Extract the [X, Y] coordinate from the center of the cell holding the provided text.  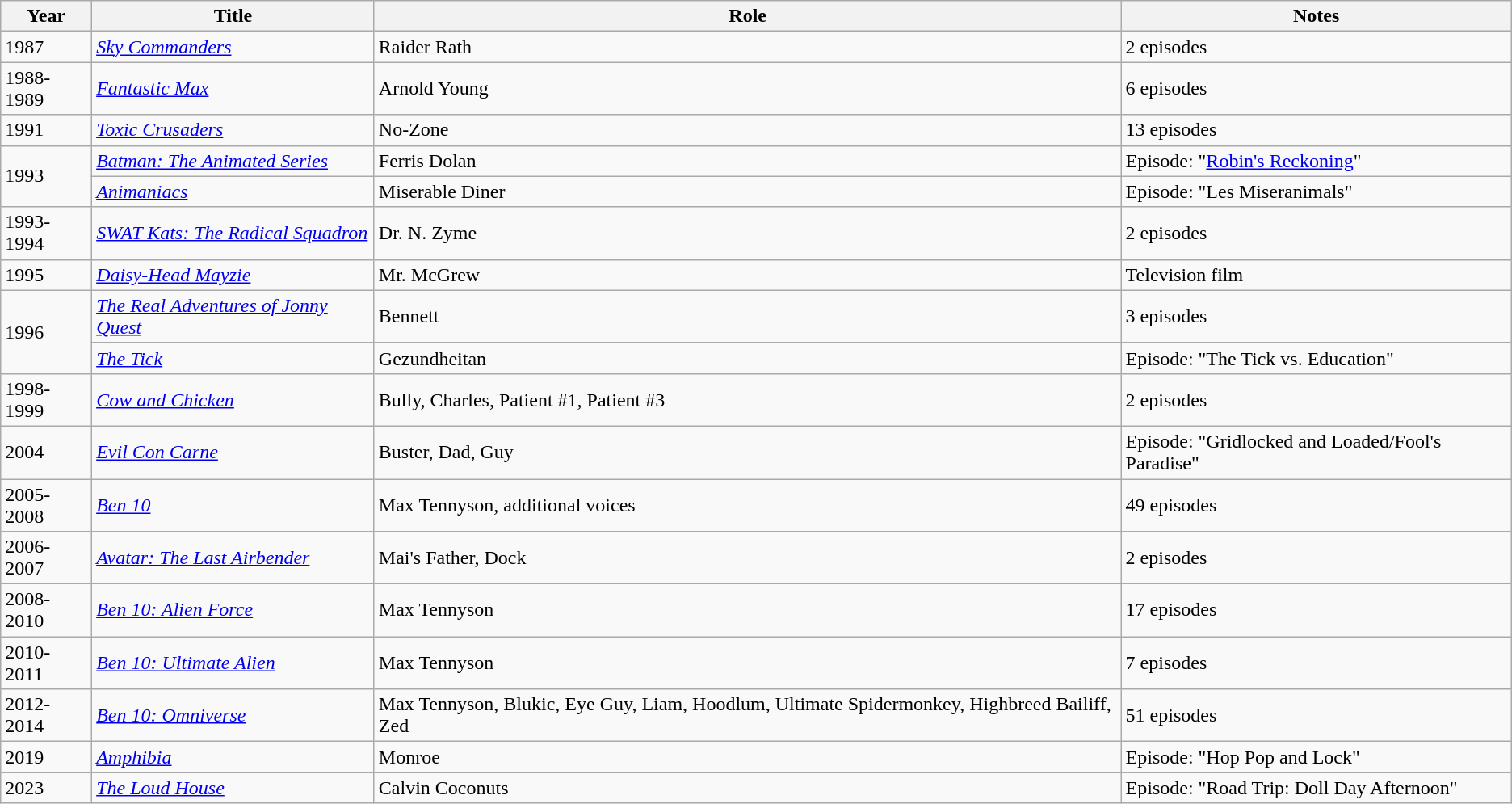
Cow and Chicken [233, 399]
Amphibia [233, 757]
49 episodes [1317, 504]
13 episodes [1317, 130]
The Loud House [233, 788]
2008-2010 [47, 611]
1991 [47, 130]
2006-2007 [47, 558]
Gezundheitan [748, 358]
Fantastic Max [233, 89]
51 episodes [1317, 716]
Arnold Young [748, 89]
Episode: "Gridlocked and Loaded/Fool's Paradise" [1317, 453]
Episode: "Hop Pop and Lock" [1317, 757]
2019 [47, 757]
Buster, Dad, Guy [748, 453]
Animaniacs [233, 192]
1996 [47, 331]
Evil Con Carne [233, 453]
17 episodes [1317, 611]
Bennett [748, 317]
The Tick [233, 358]
Dr. N. Zyme [748, 233]
1993-1994 [47, 233]
Title [233, 16]
1995 [47, 275]
Episode: "Les Miseranimals" [1317, 192]
Mai's Father, Dock [748, 558]
Television film [1317, 275]
6 episodes [1317, 89]
Daisy-Head Mayzie [233, 275]
Year [47, 16]
Sky Commanders [233, 47]
Ferris Dolan [748, 161]
Bully, Charles, Patient #1, Patient #3 [748, 399]
1987 [47, 47]
Ben 10: Ultimate Alien [233, 663]
1998-1999 [47, 399]
Episode: "Robin's Reckoning" [1317, 161]
Role [748, 16]
1993 [47, 176]
Monroe [748, 757]
SWAT Kats: The Radical Squadron [233, 233]
Episode: "The Tick vs. Education" [1317, 358]
The Real Adventures of Jonny Quest [233, 317]
Ben 10: Omniverse [233, 716]
No-Zone [748, 130]
Calvin Coconuts [748, 788]
2004 [47, 453]
Ben 10: Alien Force [233, 611]
2012-2014 [47, 716]
Toxic Crusaders [233, 130]
Ben 10 [233, 504]
3 episodes [1317, 317]
Episode: "Road Trip: Doll Day Afternoon" [1317, 788]
2005-2008 [47, 504]
Max Tennyson, additional voices [748, 504]
Miserable Diner [748, 192]
2010-2011 [47, 663]
1988-1989 [47, 89]
Max Tennyson, Blukic, Eye Guy, Liam, Hoodlum, Ultimate Spidermonkey, Highbreed Bailiff, Zed [748, 716]
Avatar: The Last Airbender [233, 558]
2023 [47, 788]
Raider Rath [748, 47]
Notes [1317, 16]
7 episodes [1317, 663]
Batman: The Animated Series [233, 161]
Mr. McGrew [748, 275]
